Pinpoint the cell where the given text exists, returning its (X, Y) midpoint coordinate. 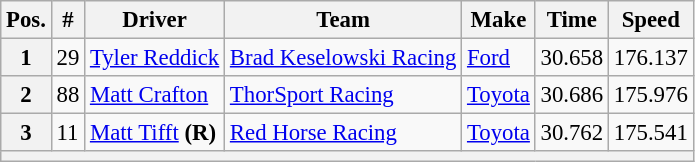
175.541 (650, 133)
30.762 (572, 133)
Ford (499, 58)
Pos. (26, 20)
Make (499, 20)
30.686 (572, 95)
88 (68, 95)
Matt Tifft (R) (155, 133)
3 (26, 133)
30.658 (572, 58)
Team (344, 20)
Time (572, 20)
2 (26, 95)
# (68, 20)
29 (68, 58)
Matt Crafton (155, 95)
1 (26, 58)
ThorSport Racing (344, 95)
Red Horse Racing (344, 133)
11 (68, 133)
176.137 (650, 58)
Driver (155, 20)
Brad Keselowski Racing (344, 58)
175.976 (650, 95)
Speed (650, 20)
Tyler Reddick (155, 58)
